Search for the cell housing the specified text and yield its [X, Y] center coordinate. 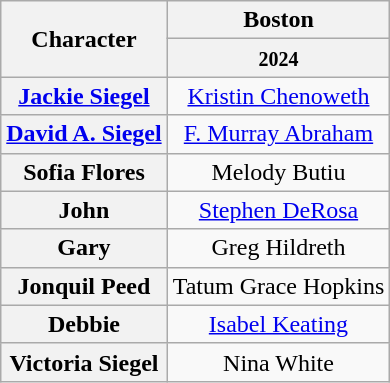
John [84, 210]
Jonquil Peed [84, 286]
Debbie [84, 324]
F. Murray Abraham [278, 134]
Nina White [278, 362]
Stephen DeRosa [278, 210]
2024 [278, 58]
David A. Siegel [84, 134]
Greg Hildreth [278, 248]
Victoria Siegel [84, 362]
Sofia Flores [84, 172]
Boston [278, 20]
Gary [84, 248]
Jackie Siegel [84, 96]
Tatum Grace Hopkins [278, 286]
Isabel Keating [278, 324]
Character [84, 39]
Melody Butiu [278, 172]
Kristin Chenoweth [278, 96]
